Find where the given text appears and provide that cell's center as [x, y] coordinate. 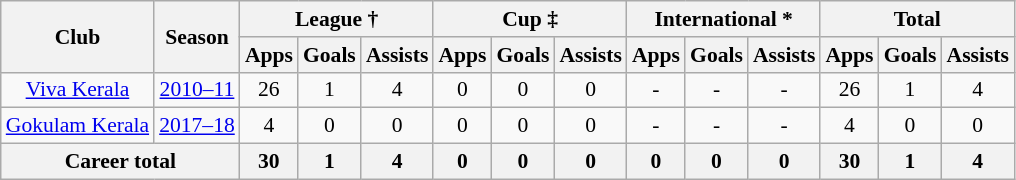
League † [337, 19]
Club [78, 36]
International * [724, 19]
Cup ‡ [530, 19]
2010–11 [197, 90]
Viva Kerala [78, 90]
Gokulam Kerala [78, 126]
Season [197, 36]
Total [917, 19]
2017–18 [197, 126]
Career total [120, 162]
